Output the (X, Y) coordinate of the center of the cell containing the given text.  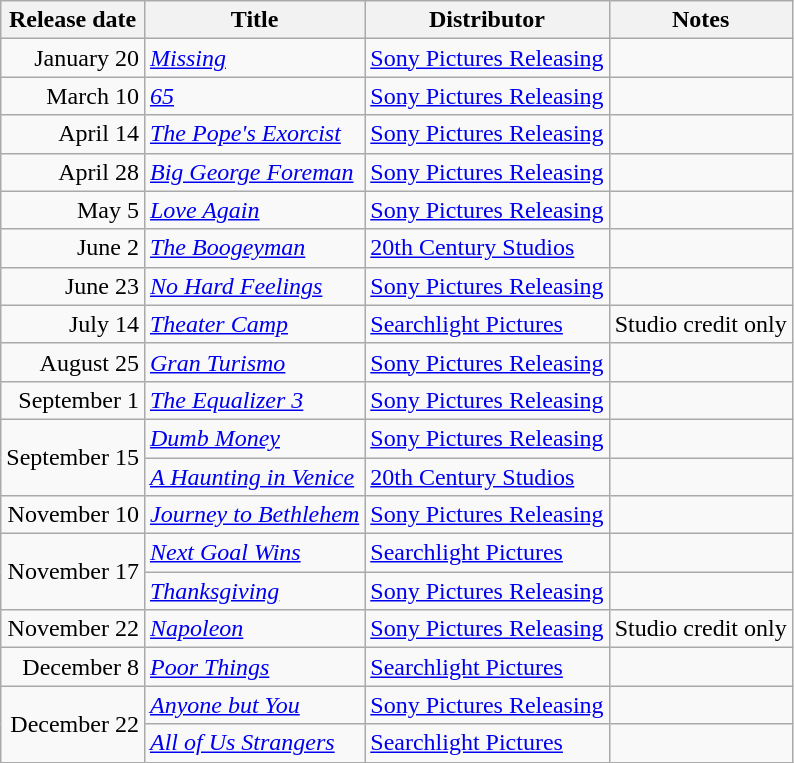
Release date (73, 20)
Distributor (487, 20)
June 2 (73, 248)
Missing (254, 58)
All of Us Strangers (254, 743)
Journey to Bethlehem (254, 515)
May 5 (73, 210)
April 14 (73, 134)
Theater Camp (254, 324)
No Hard Feelings (254, 286)
Napoleon (254, 629)
Big George Foreman (254, 172)
The Pope's Exorcist (254, 134)
Love Again (254, 210)
Gran Turismo (254, 362)
December 8 (73, 667)
September 1 (73, 400)
April 28 (73, 172)
January 20 (73, 58)
September 15 (73, 457)
The Boogeyman (254, 248)
November 10 (73, 515)
Poor Things (254, 667)
Thanksgiving (254, 591)
Notes (700, 20)
December 22 (73, 724)
March 10 (73, 96)
Next Goal Wins (254, 553)
Anyone but You (254, 705)
Title (254, 20)
65 (254, 96)
Dumb Money (254, 438)
November 22 (73, 629)
June 23 (73, 286)
July 14 (73, 324)
November 17 (73, 572)
August 25 (73, 362)
A Haunting in Venice (254, 477)
The Equalizer 3 (254, 400)
